Capture the cell that displays the provided text and extract its (x, y) central coordinate. 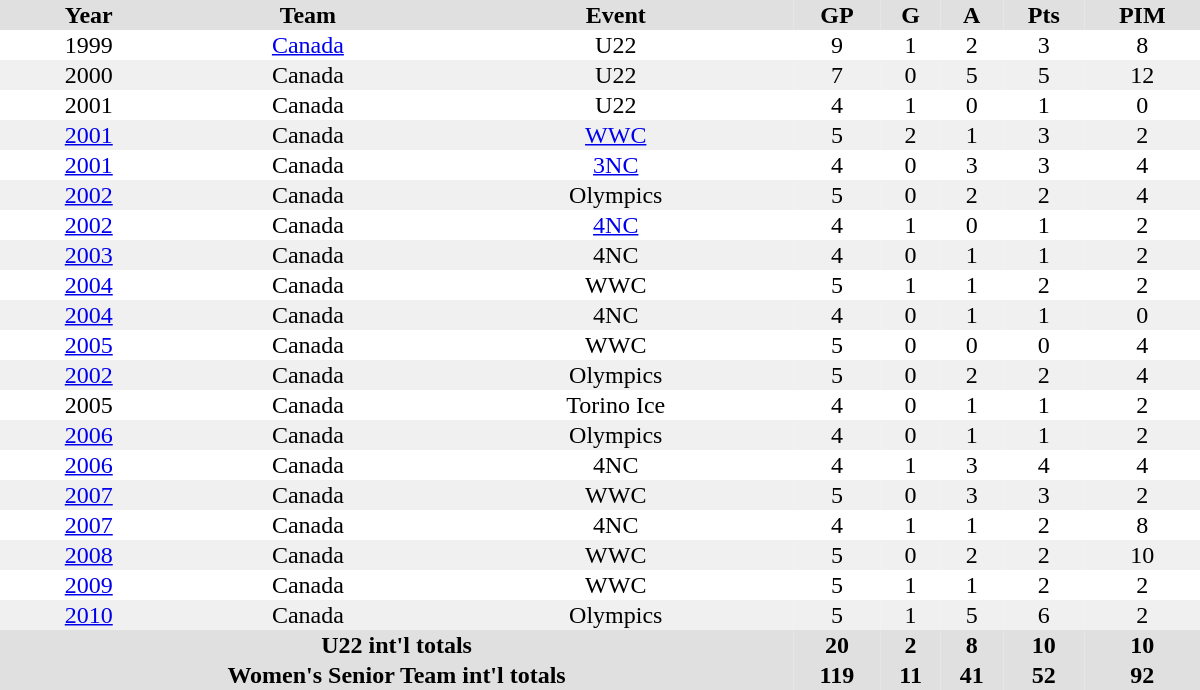
PIM (1142, 15)
2010 (88, 615)
52 (1044, 675)
Year (88, 15)
9 (837, 45)
Pts (1044, 15)
2003 (88, 255)
Torino Ice (616, 405)
Women's Senior Team int'l totals (396, 675)
1999 (88, 45)
119 (837, 675)
12 (1142, 75)
GP (837, 15)
41 (972, 675)
Team (308, 15)
A (972, 15)
2008 (88, 555)
6 (1044, 615)
3NC (616, 165)
92 (1142, 675)
7 (837, 75)
20 (837, 645)
2000 (88, 75)
G (911, 15)
2009 (88, 585)
U22 int'l totals (396, 645)
11 (911, 675)
Event (616, 15)
